Determine the [X, Y] coordinate at the center of the cell enclosing the given text.  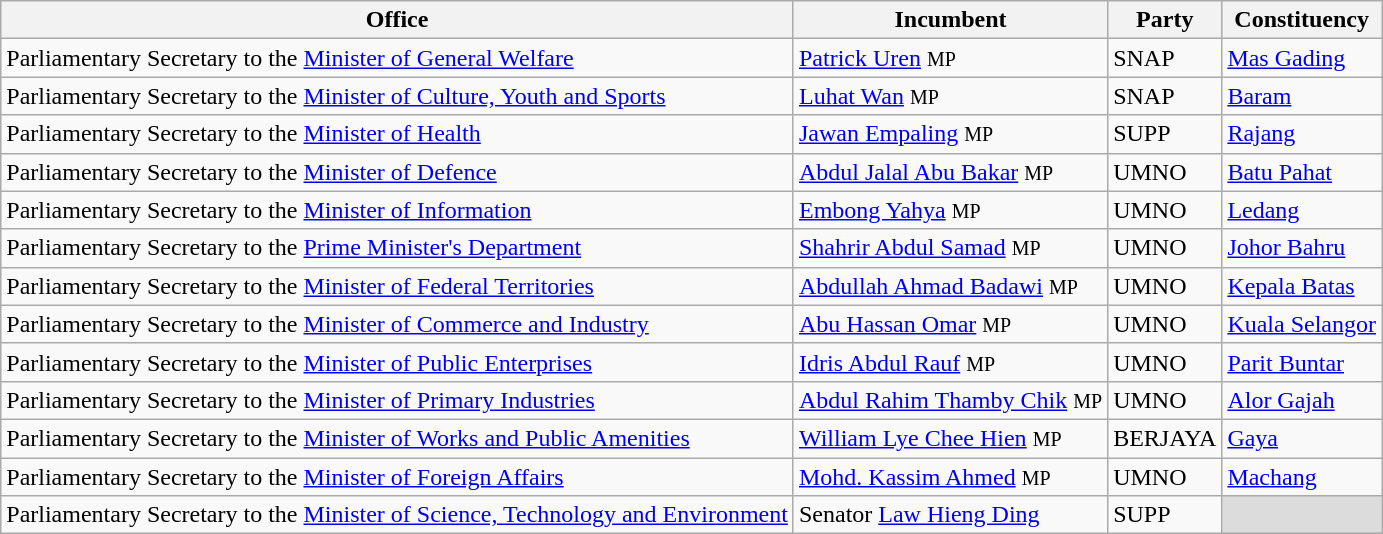
Parliamentary Secretary to the Minister of Science, Technology and Environment [398, 515]
Abdullah Ahmad Badawi MP [950, 286]
Mohd. Kassim Ahmed MP [950, 477]
Luhat Wan MP [950, 96]
Embong Yahya MP [950, 210]
Parliamentary Secretary to the Minister of Health [398, 134]
Alor Gajah [1302, 400]
Parliamentary Secretary to the Minister of Foreign Affairs [398, 477]
William Lye Chee Hien MP [950, 438]
Rajang [1302, 134]
Mas Gading [1302, 58]
Parliamentary Secretary to the Minister of Works and Public Amenities [398, 438]
Patrick Uren MP [950, 58]
Parliamentary Secretary to the Minister of Information [398, 210]
Machang [1302, 477]
Abdul Jalal Abu Bakar MP [950, 172]
Batu Pahat [1302, 172]
Office [398, 20]
Parliamentary Secretary to the Prime Minister's Department [398, 248]
Gaya [1302, 438]
Parliamentary Secretary to the Minister of Primary Industries [398, 400]
Parliamentary Secretary to the Minister of Commerce and Industry [398, 324]
Parit Buntar [1302, 362]
Kuala Selangor [1302, 324]
Parliamentary Secretary to the Minister of Defence [398, 172]
Parliamentary Secretary to the Minister of Culture, Youth and Sports [398, 96]
Incumbent [950, 20]
Shahrir Abdul Samad MP [950, 248]
Parliamentary Secretary to the Minister of Federal Territories [398, 286]
Kepala Batas [1302, 286]
Baram [1302, 96]
Abdul Rahim Thamby Chik MP [950, 400]
Constituency [1302, 20]
Parliamentary Secretary to the Minister of General Welfare [398, 58]
Johor Bahru [1302, 248]
BERJAYA [1165, 438]
Party [1165, 20]
Abu Hassan Omar MP [950, 324]
Ledang [1302, 210]
Senator Law Hieng Ding [950, 515]
Parliamentary Secretary to the Minister of Public Enterprises [398, 362]
Idris Abdul Rauf MP [950, 362]
Jawan Empaling MP [950, 134]
